Determine the [x, y] coordinate at the center of the cell enclosing the given text.  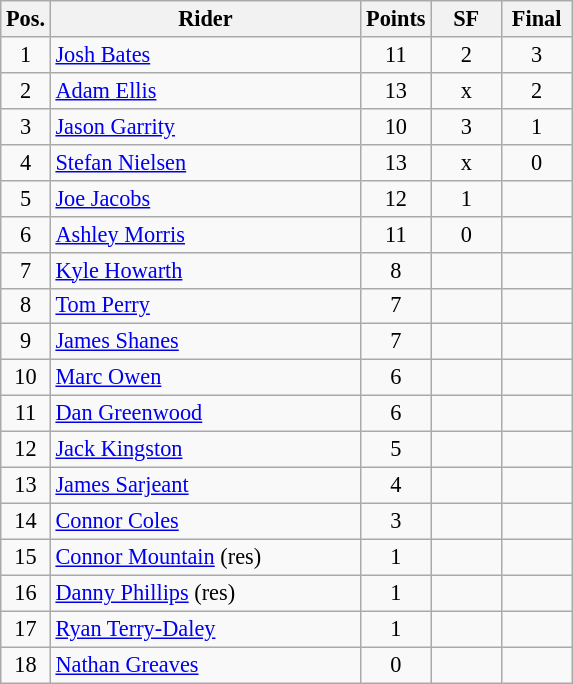
Connor Coles [205, 521]
Dan Greenwood [205, 414]
Points [396, 19]
Adam Ellis [205, 90]
Danny Phillips (res) [205, 593]
16 [26, 593]
15 [26, 557]
9 [26, 342]
Tom Perry [205, 306]
17 [26, 629]
Josh Bates [205, 55]
Jason Garrity [205, 126]
James Sarjeant [205, 485]
Jack Kingston [205, 450]
Marc Owen [205, 378]
SF [466, 19]
Pos. [26, 19]
Stefan Nielsen [205, 162]
Ashley Morris [205, 234]
Nathan Greaves [205, 665]
James Shanes [205, 342]
18 [26, 665]
Kyle Howarth [205, 270]
14 [26, 521]
Ryan Terry-Daley [205, 629]
Joe Jacobs [205, 198]
Connor Mountain (res) [205, 557]
Rider [205, 19]
Final [536, 19]
